Determine the (X, Y) coordinate at the center of the cell enclosing the given text.  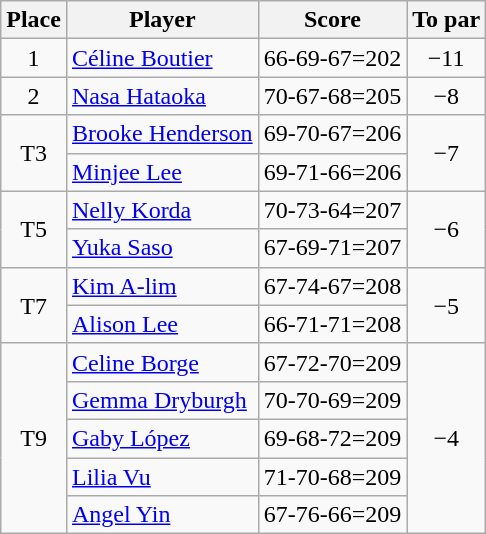
70-67-68=205 (332, 96)
Place (34, 20)
Gaby López (162, 438)
Gemma Dryburgh (162, 400)
−8 (446, 96)
Angel Yin (162, 515)
−4 (446, 438)
Score (332, 20)
Céline Boutier (162, 58)
Yuka Saso (162, 248)
Alison Lee (162, 324)
70-70-69=209 (332, 400)
Celine Borge (162, 362)
1 (34, 58)
T5 (34, 229)
Player (162, 20)
69-71-66=206 (332, 172)
−11 (446, 58)
67-76-66=209 (332, 515)
Minjee Lee (162, 172)
67-72-70=209 (332, 362)
T3 (34, 153)
Kim A-lim (162, 286)
T9 (34, 438)
Lilia Vu (162, 477)
66-71-71=208 (332, 324)
Nasa Hataoka (162, 96)
71-70-68=209 (332, 477)
−7 (446, 153)
69-70-67=206 (332, 134)
67-69-71=207 (332, 248)
−6 (446, 229)
−5 (446, 305)
66-69-67=202 (332, 58)
2 (34, 96)
T7 (34, 305)
Nelly Korda (162, 210)
Brooke Henderson (162, 134)
67-74-67=208 (332, 286)
69-68-72=209 (332, 438)
70-73-64=207 (332, 210)
To par (446, 20)
